Search for the cell housing the specified text and yield its [x, y] center coordinate. 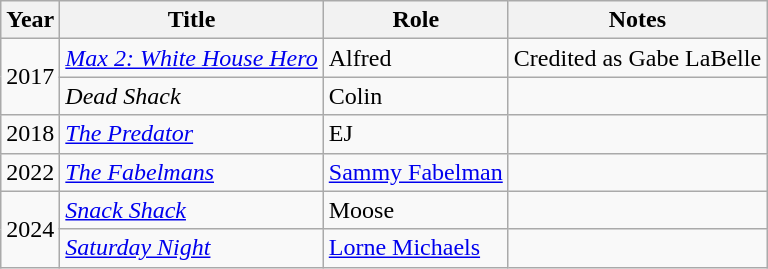
Year [30, 20]
The Fabelmans [192, 172]
Snack Shack [192, 210]
Title [192, 20]
2022 [30, 172]
Notes [637, 20]
Role [416, 20]
Colin [416, 96]
Moose [416, 210]
Lorne Michaels [416, 248]
Alfred [416, 58]
2017 [30, 77]
Credited as Gabe LaBelle [637, 58]
Max 2: White House Hero [192, 58]
2024 [30, 229]
Sammy Fabelman [416, 172]
EJ [416, 134]
Dead Shack [192, 96]
The Predator [192, 134]
Saturday Night [192, 248]
2018 [30, 134]
